Scan for the cell matching the given text and deliver its (x, y) coordinate at center. 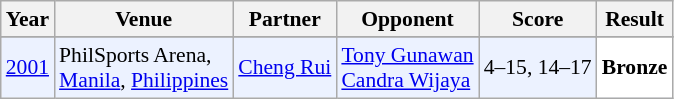
Opponent (407, 19)
Score (538, 19)
Cheng Rui (284, 68)
Bronze (635, 68)
Venue (144, 19)
Result (635, 19)
Year (28, 19)
Partner (284, 19)
4–15, 14–17 (538, 68)
2001 (28, 68)
PhilSports Arena,Manila, Philippines (144, 68)
Tony Gunawan Candra Wijaya (407, 68)
